For the text-containing cell, return its midpoint in (x, y) coordinate format. 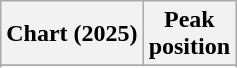
Chart (2025) (72, 34)
Peakposition (189, 34)
